Determine the [X, Y] coordinate at the center of the cell enclosing the given text.  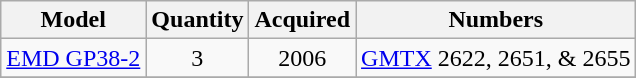
3 [198, 58]
GMTX 2622, 2651, & 2655 [496, 58]
Quantity [198, 20]
Acquired [302, 20]
EMD GP38-2 [74, 58]
2006 [302, 58]
Model [74, 20]
Numbers [496, 20]
